Return (x, y) of the center of cell containing provided text 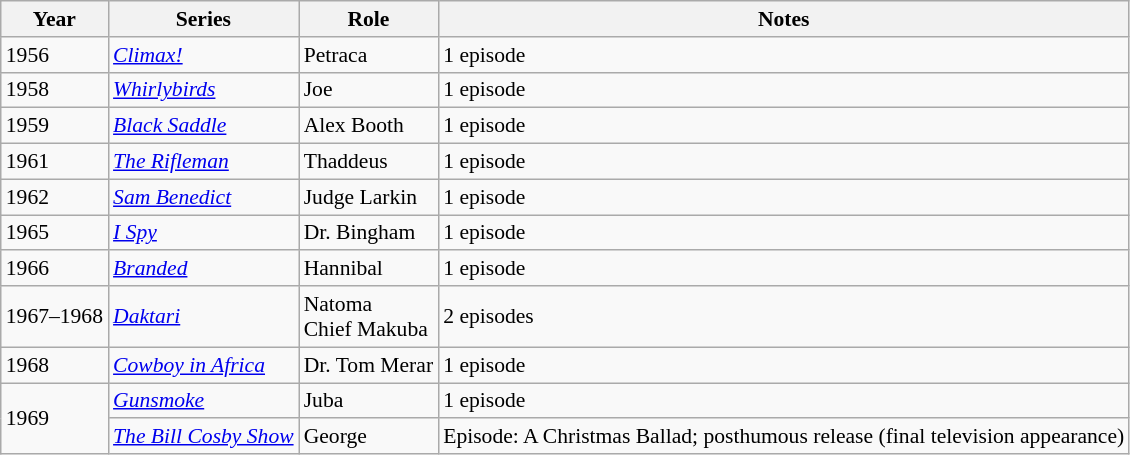
2 episodes (784, 316)
1969 (54, 418)
Series (204, 19)
1962 (54, 197)
The Rifleman (204, 162)
1961 (54, 162)
Whirlybirds (204, 90)
Cowboy in Africa (204, 365)
Judge Larkin (369, 197)
Alex Booth (369, 126)
Dr. Tom Merar (369, 365)
Role (369, 19)
1966 (54, 269)
1958 (54, 90)
Thaddeus (369, 162)
1968 (54, 365)
Notes (784, 19)
Petraca (369, 55)
1965 (54, 233)
1959 (54, 126)
Joe (369, 90)
Dr. Bingham (369, 233)
1956 (54, 55)
The Bill Cosby Show (204, 437)
I Spy (204, 233)
NatomaChief Makuba (369, 316)
Climax! (204, 55)
Branded (204, 269)
Daktari (204, 316)
Gunsmoke (204, 401)
Sam Benedict (204, 197)
Juba (369, 401)
Year (54, 19)
Hannibal (369, 269)
Black Saddle (204, 126)
1967–1968 (54, 316)
George (369, 437)
Episode: A Christmas Ballad; posthumous release (final television appearance) (784, 437)
